Extract the [X, Y] coordinate from the center of the cell holding the provided text.  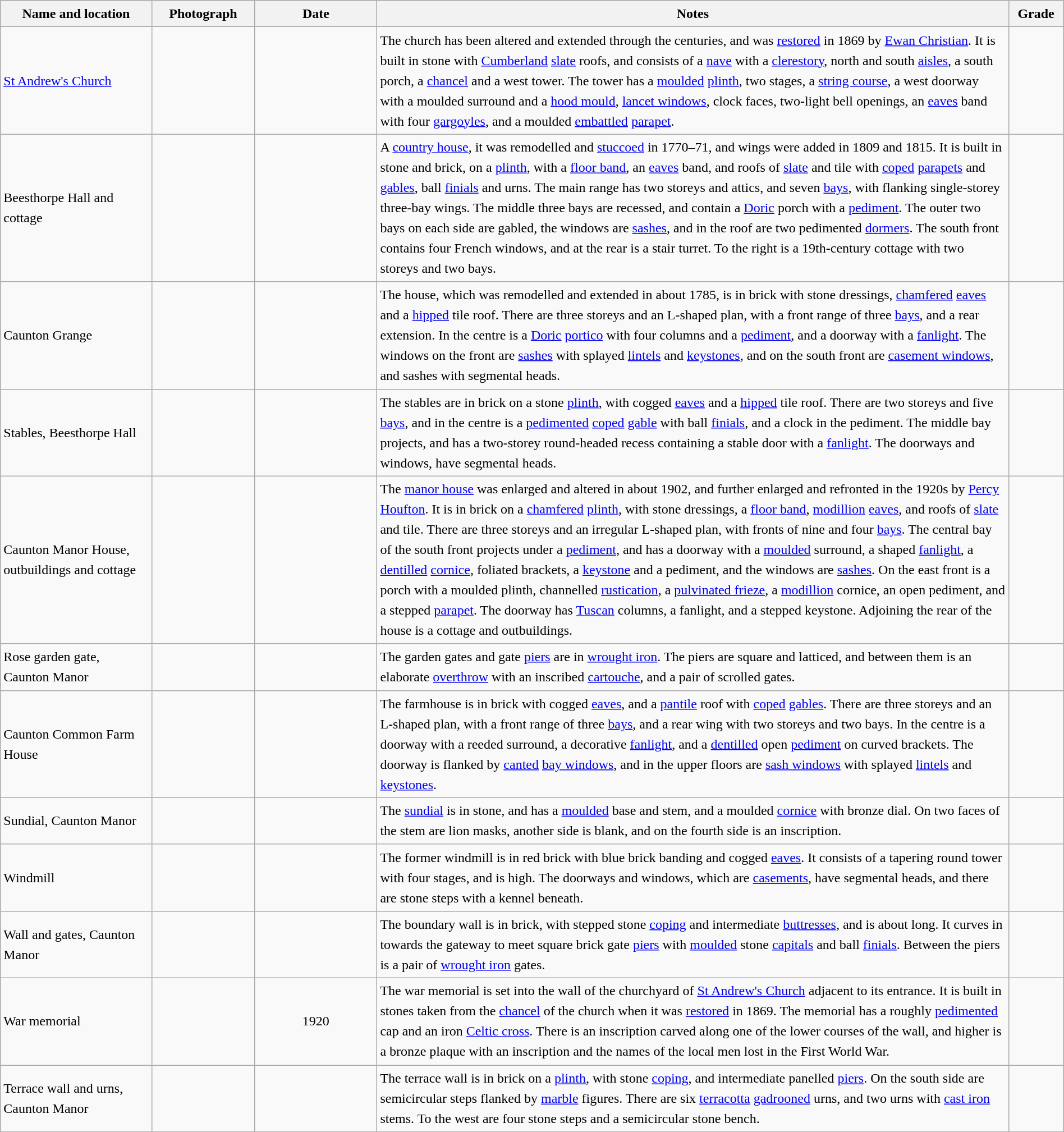
Sundial, Caunton Manor [76, 821]
Rose garden gate, Caunton Manor [76, 667]
Terrace wall and urns,Caunton Manor [76, 1099]
Wall and gates, Caunton Manor [76, 944]
Date [316, 13]
Caunton Grange [76, 336]
Notes [692, 13]
Name and location [76, 13]
War memorial [76, 1021]
1920 [316, 1021]
Photograph [203, 13]
Caunton Manor House, outbuildings and cottage [76, 560]
Beesthorpe Hall and cottage [76, 208]
Grade [1036, 13]
Stables, Beesthorpe Hall [76, 432]
Windmill [76, 878]
Caunton Common Farm House [76, 744]
St Andrew's Church [76, 81]
